Output the (X, Y) coordinate of the center of the cell containing the given text.  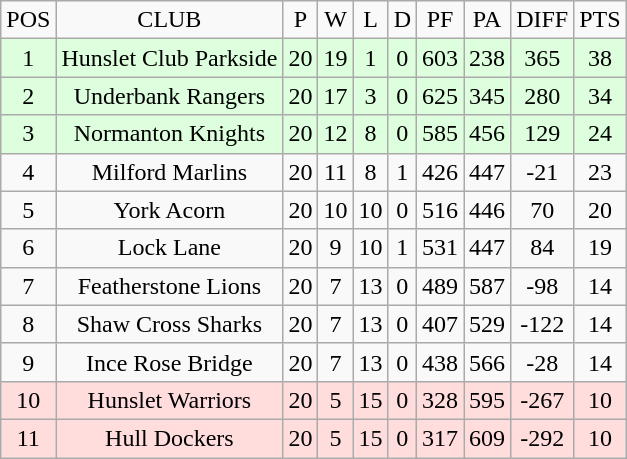
Hunslet Club Parkside (170, 58)
456 (488, 134)
Lock Lane (170, 248)
70 (542, 210)
York Acorn (170, 210)
PF (440, 20)
24 (600, 134)
426 (440, 172)
23 (600, 172)
489 (440, 286)
POS (28, 20)
4 (28, 172)
-267 (542, 400)
-28 (542, 362)
407 (440, 324)
L (370, 20)
W (336, 20)
446 (488, 210)
609 (488, 438)
438 (440, 362)
-98 (542, 286)
Featherstone Lions (170, 286)
595 (488, 400)
317 (440, 438)
PA (488, 20)
P (300, 20)
585 (440, 134)
-21 (542, 172)
529 (488, 324)
365 (542, 58)
328 (440, 400)
516 (440, 210)
129 (542, 134)
17 (336, 96)
-292 (542, 438)
625 (440, 96)
34 (600, 96)
38 (600, 58)
Ince Rose Bridge (170, 362)
Hunslet Warriors (170, 400)
587 (488, 286)
Shaw Cross Sharks (170, 324)
603 (440, 58)
2 (28, 96)
6 (28, 248)
D (402, 20)
566 (488, 362)
CLUB (170, 20)
Normanton Knights (170, 134)
84 (542, 248)
DIFF (542, 20)
Milford Marlins (170, 172)
12 (336, 134)
531 (440, 248)
PTS (600, 20)
238 (488, 58)
-122 (542, 324)
Underbank Rangers (170, 96)
Hull Dockers (170, 438)
345 (488, 96)
280 (542, 96)
